For the text-containing cell, return its midpoint in (x, y) coordinate format. 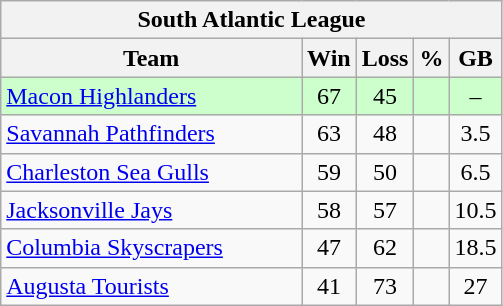
27 (476, 286)
3.5 (476, 134)
59 (330, 172)
Macon Highlanders (152, 96)
Jacksonville Jays (152, 210)
Augusta Tourists (152, 286)
57 (385, 210)
Savannah Pathfinders (152, 134)
Loss (385, 58)
6.5 (476, 172)
67 (330, 96)
% (432, 58)
48 (385, 134)
18.5 (476, 248)
47 (330, 248)
10.5 (476, 210)
41 (330, 286)
50 (385, 172)
Team (152, 58)
Columbia Skyscrapers (152, 248)
63 (330, 134)
South Atlantic League (252, 20)
Win (330, 58)
62 (385, 248)
73 (385, 286)
– (476, 96)
GB (476, 58)
58 (330, 210)
45 (385, 96)
Charleston Sea Gulls (152, 172)
